Return the [X, Y] coordinate for the center point of the cell that contains the specified text.  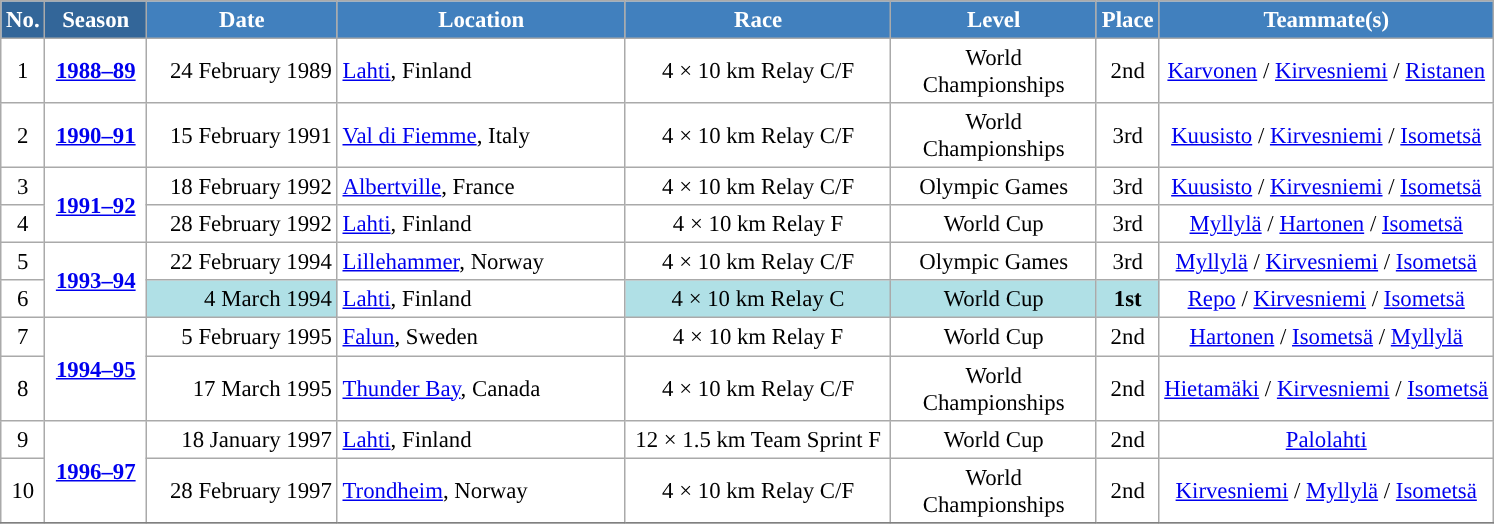
No. [23, 20]
Myllylä / Kirvesniemi / Isometsä [1326, 262]
Palolahti [1326, 439]
10 [23, 490]
2 [23, 136]
5 [23, 262]
Date [242, 20]
Teammate(s) [1326, 20]
9 [23, 439]
18 February 1992 [242, 187]
1991–92 [96, 206]
Race [758, 20]
Repo / Kirvesniemi / Isometsä [1326, 299]
24 February 1989 [242, 72]
1990–91 [96, 136]
15 February 1991 [242, 136]
28 February 1992 [242, 224]
5 February 1995 [242, 337]
1994–95 [96, 369]
4 [23, 224]
Falun, Sweden [481, 337]
Hietamäki / Kirvesniemi / Isometsä [1326, 388]
7 [23, 337]
Lillehammer, Norway [481, 262]
1988–89 [96, 72]
12 × 1.5 km Team Sprint F [758, 439]
1st [1127, 299]
1996–97 [96, 471]
Thunder Bay, Canada [481, 388]
Season [96, 20]
6 [23, 299]
Place [1127, 20]
Location [481, 20]
4 × 10 km Relay C [758, 299]
1993–94 [96, 280]
18 January 1997 [242, 439]
8 [23, 388]
Albertville, France [481, 187]
3 [23, 187]
Level [994, 20]
28 February 1997 [242, 490]
Myllylä / Hartonen / Isometsä [1326, 224]
Trondheim, Norway [481, 490]
1 [23, 72]
Karvonen / Kirvesniemi / Ristanen [1326, 72]
17 March 1995 [242, 388]
Val di Fiemme, Italy [481, 136]
4 March 1994 [242, 299]
22 February 1994 [242, 262]
Hartonen / Isometsä / Myllylä [1326, 337]
Kirvesniemi / Myllylä / Isometsä [1326, 490]
